Pinpoint the cell where the given text exists, returning its [x, y] midpoint coordinate. 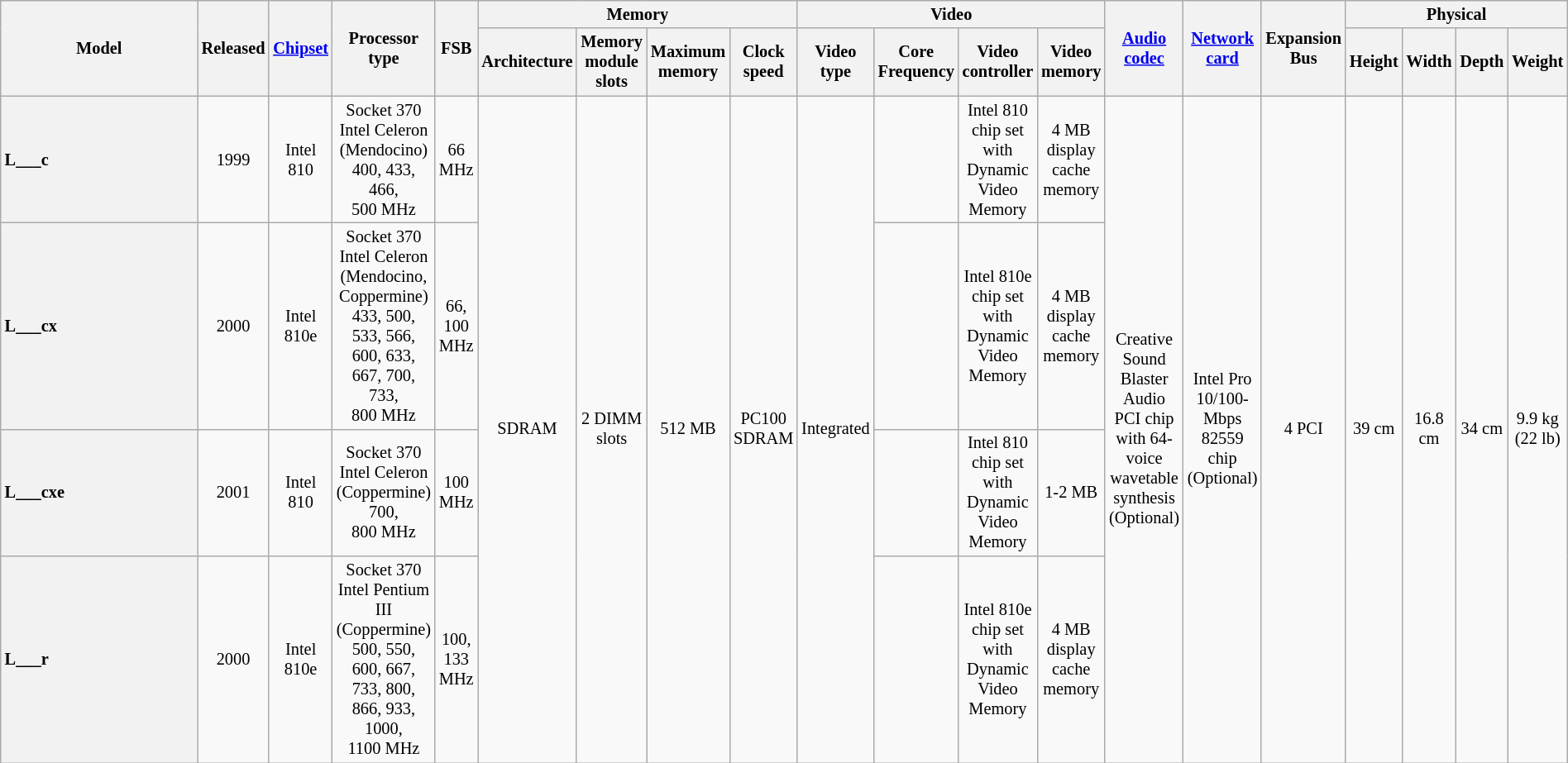
1-2 MB [1071, 493]
Network card [1222, 48]
Processor type [384, 48]
Socket 370Intel Celeron (Coppermine)700, 800 MHz [384, 493]
L___r [99, 660]
L___cx [99, 326]
Weight [1537, 62]
Clock speed [763, 62]
100 MHz [457, 493]
Width [1429, 62]
L___cxe [99, 493]
512 MB [688, 430]
Maximum memory [688, 62]
2001 [233, 493]
39 cm [1374, 430]
Video controller [997, 62]
2 DIMM slots [611, 430]
Height [1374, 62]
Physical [1456, 14]
66 MHz [457, 160]
Socket 370Intel Pentium III (Coppermine)500, 550, 600, 667, 733, 800, 866, 933, 1000, 1100 MHz [384, 660]
Model [99, 48]
66, 100 MHz [457, 326]
1999 [233, 160]
SDRAM [528, 430]
Video memory [1071, 62]
Released [233, 48]
9.9 kg (22 lb) [1537, 430]
Creative Sound Blaster Audio PCI chip with 64-voice wavetable synthesis (Optional) [1145, 430]
100, 133 MHz [457, 660]
Socket 370Intel Celeron (Mendocino, Coppermine)433, 500, 533, 566, 600, 633, 667, 700, 733, 800 MHz [384, 326]
Video [951, 14]
Video type [835, 62]
L___c [99, 160]
Integrated [835, 430]
FSB [457, 48]
Chipset [301, 48]
34 cm [1482, 430]
4 PCI [1303, 430]
Audio codec [1145, 48]
Intel Pro 10/100-Mbps 82559 chip (Optional) [1222, 430]
Architecture [528, 62]
16.8 cm [1429, 430]
Memory module slots [611, 62]
Memory [638, 14]
Socket 370Intel Celeron (Mendocino)400, 433, 466, 500 MHz [384, 160]
Expansion Bus [1303, 48]
Core Frequency [916, 62]
Depth [1482, 62]
PC100 SDRAM [763, 430]
